Extract the (X, Y) coordinate from the center of the cell holding the provided text.  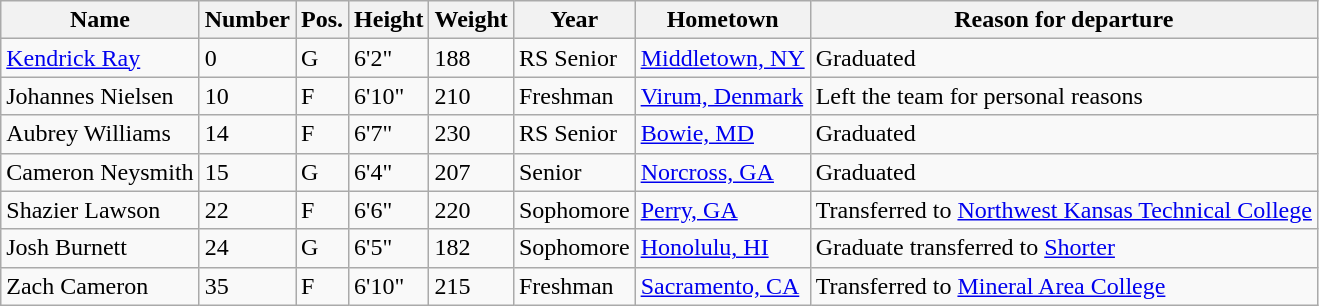
207 (471, 172)
Height (389, 20)
6'5" (389, 248)
Sacramento, CA (722, 286)
6'4" (389, 172)
230 (471, 134)
210 (471, 96)
Pos. (322, 20)
215 (471, 286)
Kendrick Ray (100, 58)
6'6" (389, 210)
Transferred to Northwest Kansas Technical College (1064, 210)
Perry, GA (722, 210)
Aubrey Williams (100, 134)
Transferred to Mineral Area College (1064, 286)
15 (247, 172)
35 (247, 286)
Middletown, NY (722, 58)
220 (471, 210)
Hometown (722, 20)
Left the team for personal reasons (1064, 96)
Reason for departure (1064, 20)
14 (247, 134)
Honolulu, HI (722, 248)
Josh Burnett (100, 248)
Johannes Nielsen (100, 96)
182 (471, 248)
24 (247, 248)
Cameron Neysmith (100, 172)
22 (247, 210)
Senior (574, 172)
Year (574, 20)
Weight (471, 20)
Number (247, 20)
Shazier Lawson (100, 210)
188 (471, 58)
Zach Cameron (100, 286)
Virum, Denmark (722, 96)
6'2" (389, 58)
10 (247, 96)
Bowie, MD (722, 134)
0 (247, 58)
Name (100, 20)
Graduate transferred to Shorter (1064, 248)
6'7" (389, 134)
Norcross, GA (722, 172)
